Find where the given text appears and provide that cell's center as [X, Y] coordinate. 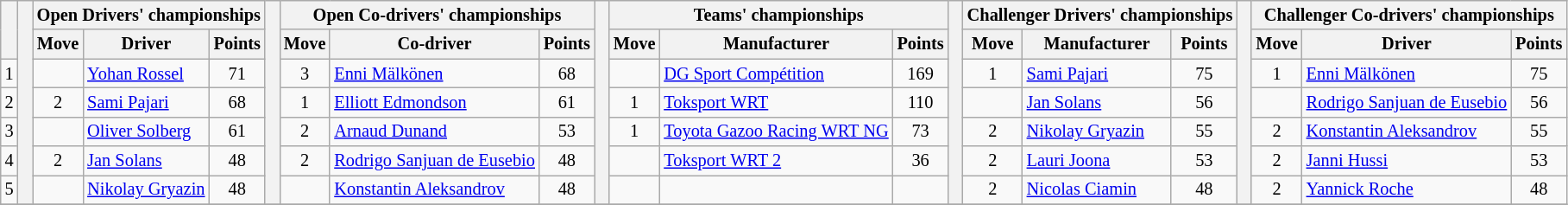
Challenger Co-drivers' championships [1408, 15]
Yannick Roche [1407, 189]
Open Drivers' championships [148, 15]
DG Sport Compétition [776, 74]
Lauri Joona [1098, 161]
110 [921, 102]
Janni Hussi [1407, 161]
Teams' championships [778, 15]
Co-driver [434, 44]
73 [921, 131]
71 [237, 74]
Arnaud Dunand [434, 131]
Oliver Solberg [146, 131]
Challenger Drivers' championships [1099, 15]
4 [9, 161]
5 [9, 189]
Open Co-drivers' championships [437, 15]
Yohan Rossel [146, 74]
Elliott Edmondson [434, 102]
Nicolas Ciamin [1098, 189]
Toyota Gazoo Racing WRT NG [776, 131]
Toksport WRT 2 [776, 161]
Toksport WRT [776, 102]
169 [921, 74]
36 [921, 161]
